Extract the (x, y) coordinate from the center of the cell holding the provided text.  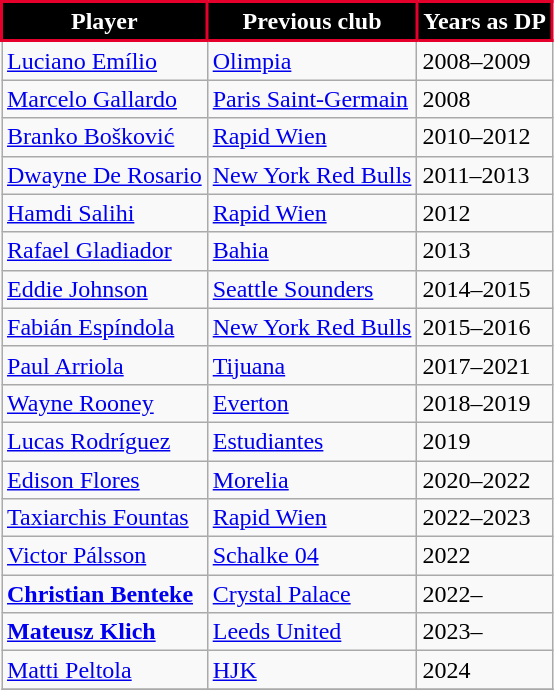
2008 (484, 99)
Mateusz Klich (105, 632)
2017–2021 (484, 365)
2010–2012 (484, 137)
Christian Benteke (105, 594)
Taxiarchis Fountas (105, 518)
2022–2023 (484, 518)
Fabián Espíndola (105, 327)
Luciano Emílio (105, 60)
Crystal Palace (312, 594)
Edison Flores (105, 479)
Tijuana (312, 365)
2019 (484, 441)
Everton (312, 403)
Hamdi Salihi (105, 213)
Paris Saint-Germain (312, 99)
2014–2015 (484, 289)
Lucas Rodríguez (105, 441)
Branko Bošković (105, 137)
Years as DP (484, 22)
Eddie Johnson (105, 289)
2015–2016 (484, 327)
2022– (484, 594)
Previous club (312, 22)
Leeds United (312, 632)
Wayne Rooney (105, 403)
2024 (484, 670)
2020–2022 (484, 479)
Paul Arriola (105, 365)
2022 (484, 556)
2011–2013 (484, 175)
Dwayne De Rosario (105, 175)
Bahia (312, 251)
Rafael Gladiador (105, 251)
Estudiantes (312, 441)
Morelia (312, 479)
2018–2019 (484, 403)
Olimpia (312, 60)
Seattle Sounders (312, 289)
2023– (484, 632)
Victor Pálsson (105, 556)
2012 (484, 213)
Player (105, 22)
2013 (484, 251)
Marcelo Gallardo (105, 99)
Schalke 04 (312, 556)
Matti Peltola (105, 670)
2008–2009 (484, 60)
HJK (312, 670)
